Capture the cell that displays the provided text and extract its [x, y] central coordinate. 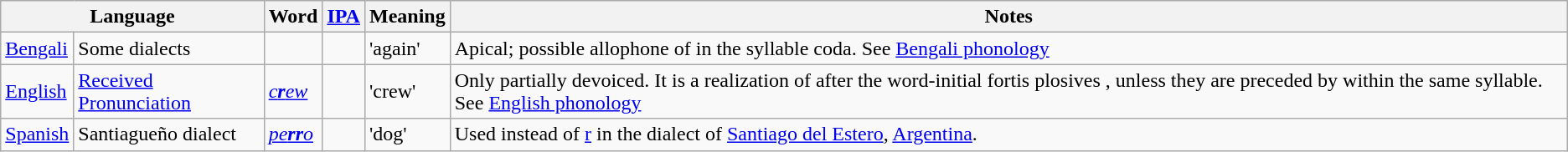
English [37, 92]
Language [132, 17]
Notes [1008, 17]
Some dialects [169, 48]
'again' [407, 48]
Santiagueño dialect [169, 134]
Apical; possible allophone of in the syllable coda. See Bengali phonology [1008, 48]
Meaning [407, 17]
Received Pronunciation [169, 92]
Used instead of r in the dialect of Santiago del Estero, Argentina. [1008, 134]
'dog' [407, 134]
crew [293, 92]
IPA [343, 17]
perro [293, 134]
Spanish [37, 134]
Bengali [37, 48]
Word [293, 17]
'crew' [407, 92]
